From the cell containing the given text, extract its center point as [x, y] coordinate. 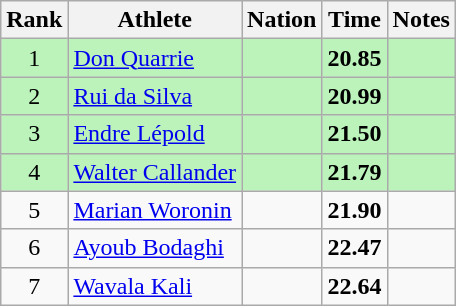
Rui da Silva [155, 96]
Wavala Kali [155, 286]
Don Quarrie [155, 58]
4 [34, 172]
Notes [421, 20]
2 [34, 96]
21.79 [354, 172]
22.64 [354, 286]
1 [34, 58]
22.47 [354, 248]
Marian Woronin [155, 210]
Nation [282, 20]
Time [354, 20]
20.85 [354, 58]
21.90 [354, 210]
6 [34, 248]
Athlete [155, 20]
20.99 [354, 96]
Ayoub Bodaghi [155, 248]
Rank [34, 20]
5 [34, 210]
21.50 [354, 134]
7 [34, 286]
Endre Lépold [155, 134]
3 [34, 134]
Walter Callander [155, 172]
